Detect which cell encompasses the target text, then output its [X, Y] center coordinate. 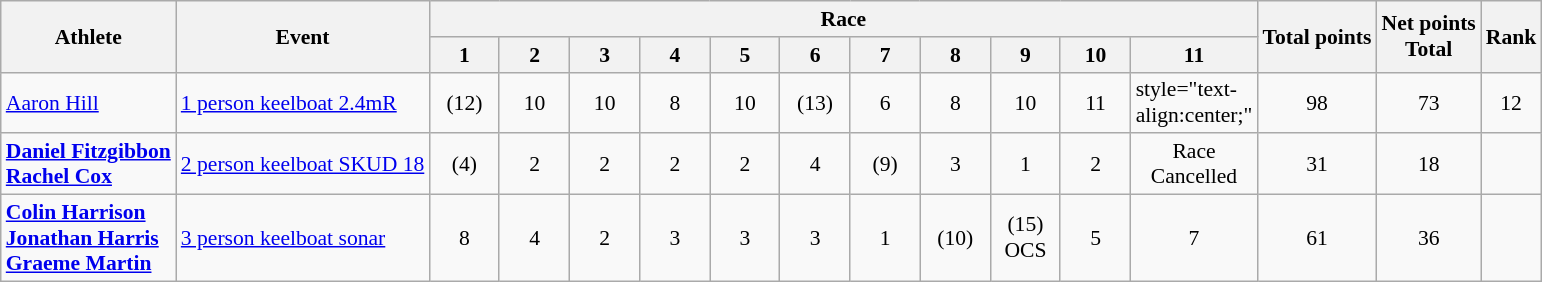
Race [843, 19]
Race Cancelled [1194, 164]
Daniel Fitzgibbon Rachel Cox [88, 164]
73 [1429, 102]
Colin Harrison Jonathan Harris Graeme Martin [88, 238]
Net pointsTotal [1429, 36]
Aaron Hill [88, 102]
(9) [885, 164]
9 [1025, 55]
style="text-align:center;" [1194, 102]
18 [1429, 164]
Event [303, 36]
36 [1429, 238]
(13) [815, 102]
Athlete [88, 36]
Total points [1316, 36]
2 person keelboat SKUD 18 [303, 164]
98 [1316, 102]
12 [1512, 102]
3 person keelboat sonar [303, 238]
(10) [955, 238]
31 [1316, 164]
(12) [464, 102]
Rank [1512, 36]
(15) OCS [1025, 238]
(4) [464, 164]
1 person keelboat 2.4mR [303, 102]
61 [1316, 238]
